For the text-containing cell, return its midpoint in [x, y] coordinate format. 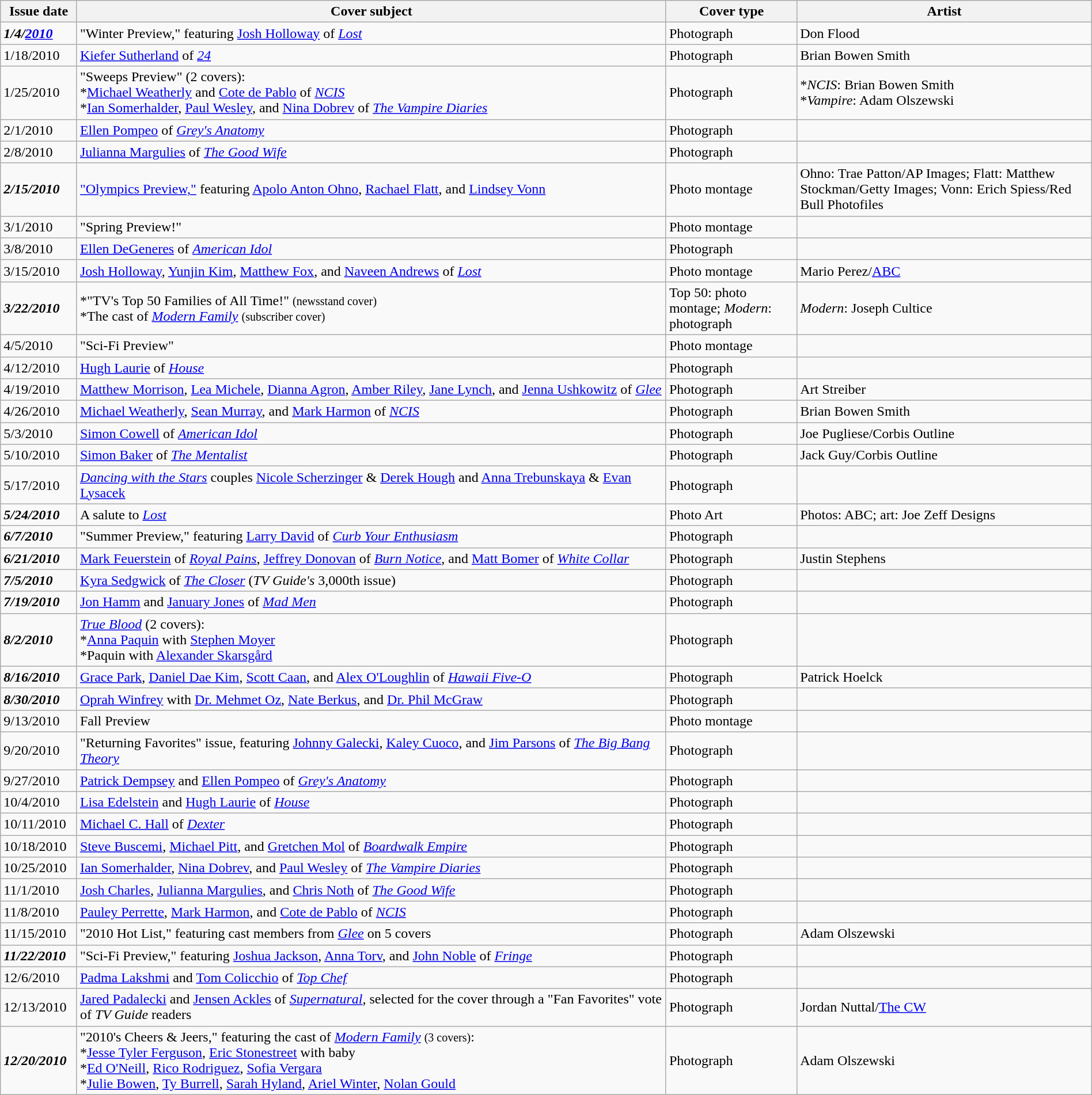
4/12/2010 [39, 368]
Jack Guy/Corbis Outline [945, 455]
11/1/2010 [39, 890]
3/22/2010 [39, 308]
2/8/2010 [39, 152]
Josh Charles, Julianna Margulies, and Chris Noth of The Good Wife [371, 890]
Matthew Morrison, Lea Michele, Dianna Agron, Amber Riley, Jane Lynch, and Jenna Ushkowitz of Glee [371, 390]
Joe Pugliese/Corbis Outline [945, 434]
"Sweeps Preview" (2 covers):*Michael Weatherly and Cote de Pablo of NCIS*Ian Somerhalder, Paul Wesley, and Nina Dobrev of The Vampire Diaries [371, 93]
12/6/2010 [39, 978]
Justin Stephens [945, 558]
A salute to Lost [371, 515]
1/25/2010 [39, 93]
Michael Weatherly, Sean Murray, and Mark Harmon of NCIS [371, 412]
Jordan Nuttal/The CW [945, 1007]
"Winter Preview," featuring Josh Holloway of Lost [371, 33]
Artist [945, 12]
5/10/2010 [39, 455]
9/20/2010 [39, 751]
Simon Baker of The Mentalist [371, 455]
Ellen Pompeo of Grey's Anatomy [371, 130]
Padma Lakshmi and Tom Colicchio of Top Chef [371, 978]
Photos: ABC; art: Joe Zeff Designs [945, 515]
12/13/2010 [39, 1007]
Pauley Perrette, Mark Harmon, and Cote de Pablo of NCIS [371, 912]
6/7/2010 [39, 537]
1/18/2010 [39, 55]
5/17/2010 [39, 485]
Simon Cowell of American Idol [371, 434]
"Summer Preview," featuring Larry David of Curb Your Enthusiasm [371, 537]
11/22/2010 [39, 956]
3/8/2010 [39, 249]
Patrick Hoelck [945, 677]
Patrick Dempsey and Ellen Pompeo of Grey's Anatomy [371, 780]
10/25/2010 [39, 868]
Jared Padalecki and Jensen Ackles of Supernatural, selected for the cover through a "Fan Favorites" vote of TV Guide readers [371, 1007]
Jon Hamm and January Jones of Mad Men [371, 602]
Modern: Joseph Cultice [945, 308]
Cover type [731, 12]
Art Streiber [945, 390]
Kiefer Sutherland of 24 [371, 55]
Josh Holloway, Yunjin Kim, Matthew Fox, and Naveen Andrews of Lost [371, 271]
8/16/2010 [39, 677]
Don Flood [945, 33]
Hugh Laurie of House [371, 368]
"Sci-Fi Preview," featuring Joshua Jackson, Anna Torv, and John Noble of Fringe [371, 956]
Lisa Edelstein and Hugh Laurie of House [371, 803]
11/8/2010 [39, 912]
Ohno: Trae Patton/AP Images; Flatt: Matthew Stockman/Getty Images; Vonn: Erich Spiess/Red Bull Photofiles [945, 189]
2/15/2010 [39, 189]
3/15/2010 [39, 271]
Fall Preview [371, 721]
11/15/2010 [39, 934]
"Olympics Preview," featuring Apolo Anton Ohno, Rachael Flatt, and Lindsey Vonn [371, 189]
2/1/2010 [39, 130]
Kyra Sedgwick of The Closer (TV Guide's 3,000th issue) [371, 580]
*"TV's Top 50 Families of All Time!" (newsstand cover)*The cast of Modern Family (subscriber cover) [371, 308]
Cover subject [371, 12]
1/4/2010 [39, 33]
5/24/2010 [39, 515]
"Returning Favorites" issue, featuring Johnny Galecki, Kaley Cuoco, and Jim Parsons of The Big Bang Theory [371, 751]
"Sci-Fi Preview" [371, 345]
"Spring Preview!" [371, 227]
3/1/2010 [39, 227]
Mario Perez/ABC [945, 271]
Michael C. Hall of Dexter [371, 824]
4/26/2010 [39, 412]
Photo Art [731, 515]
6/21/2010 [39, 558]
7/5/2010 [39, 580]
8/2/2010 [39, 640]
*NCIS: Brian Bowen Smith*Vampire: Adam Olszewski [945, 93]
Grace Park, Daniel Dae Kim, Scott Caan, and Alex O'Loughlin of Hawaii Five-O [371, 677]
12/20/2010 [39, 1060]
Oprah Winfrey with Dr. Mehmet Oz, Nate Berkus, and Dr. Phil McGraw [371, 699]
4/19/2010 [39, 390]
True Blood (2 covers):*Anna Paquin with Stephen Moyer*Paquin with Alexander Skarsgård [371, 640]
Julianna Margulies of The Good Wife [371, 152]
10/4/2010 [39, 803]
"2010 Hot List," featuring cast members from Glee on 5 covers [371, 934]
Dancing with the Stars couples Nicole Scherzinger & Derek Hough and Anna Trebunskaya & Evan Lysacek [371, 485]
9/27/2010 [39, 780]
10/18/2010 [39, 846]
Ellen DeGeneres of American Idol [371, 249]
10/11/2010 [39, 824]
7/19/2010 [39, 602]
Steve Buscemi, Michael Pitt, and Gretchen Mol of Boardwalk Empire [371, 846]
Top 50: photo montage; Modern: photograph [731, 308]
5/3/2010 [39, 434]
8/30/2010 [39, 699]
Issue date [39, 12]
Ian Somerhalder, Nina Dobrev, and Paul Wesley of The Vampire Diaries [371, 868]
Mark Feuerstein of Royal Pains, Jeffrey Donovan of Burn Notice, and Matt Bomer of White Collar [371, 558]
4/5/2010 [39, 345]
9/13/2010 [39, 721]
